For the text-containing cell, return its midpoint in [x, y] coordinate format. 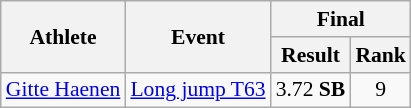
Result [311, 55]
Long jump T63 [198, 90]
Rank [380, 55]
Final [341, 19]
3.72 SB [311, 90]
Event [198, 36]
9 [380, 90]
Gitte Haenen [64, 90]
Athlete [64, 36]
